Scan for the cell matching the given text and deliver its [X, Y] coordinate at center. 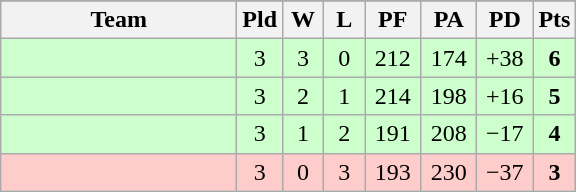
208 [449, 134]
W [304, 20]
Team [119, 20]
Pld [260, 20]
214 [393, 96]
−37 [505, 172]
174 [449, 58]
PF [393, 20]
Pts [554, 20]
+16 [505, 96]
PD [505, 20]
L [344, 20]
5 [554, 96]
4 [554, 134]
198 [449, 96]
193 [393, 172]
6 [554, 58]
−17 [505, 134]
PA [449, 20]
212 [393, 58]
+38 [505, 58]
191 [393, 134]
230 [449, 172]
